Provide the [X, Y] coordinate of the cell's center where the given text is located.  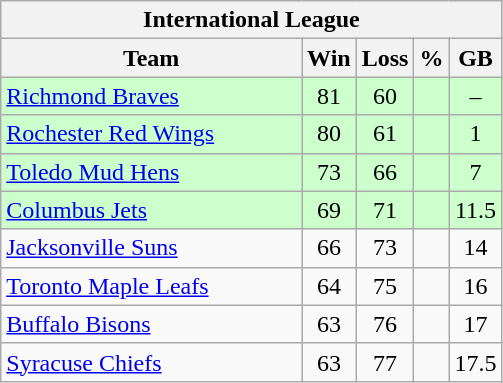
64 [330, 286]
Jacksonville Suns [152, 248]
% [432, 58]
60 [385, 96]
Loss [385, 58]
61 [385, 134]
Win [330, 58]
International League [252, 20]
Buffalo Bisons [152, 324]
– [476, 96]
Rochester Red Wings [152, 134]
11.5 [476, 210]
Toledo Mud Hens [152, 172]
76 [385, 324]
17.5 [476, 362]
17 [476, 324]
7 [476, 172]
Richmond Braves [152, 96]
14 [476, 248]
Toronto Maple Leafs [152, 286]
Columbus Jets [152, 210]
81 [330, 96]
80 [330, 134]
16 [476, 286]
GB [476, 58]
71 [385, 210]
Team [152, 58]
Syracuse Chiefs [152, 362]
77 [385, 362]
75 [385, 286]
69 [330, 210]
1 [476, 134]
